Return the (X, Y) coordinate for the center point of the cell that contains the specified text.  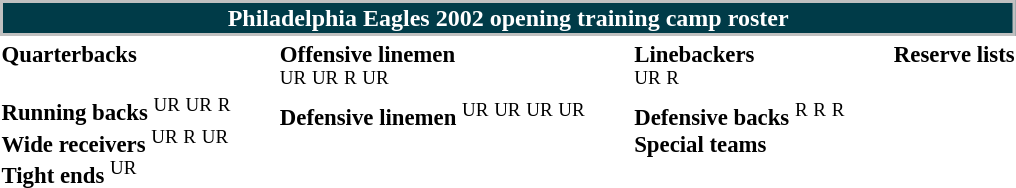
Philadelphia Eagles 2002 opening training camp roster (508, 18)
